Capture the cell that displays the provided text and extract its (x, y) central coordinate. 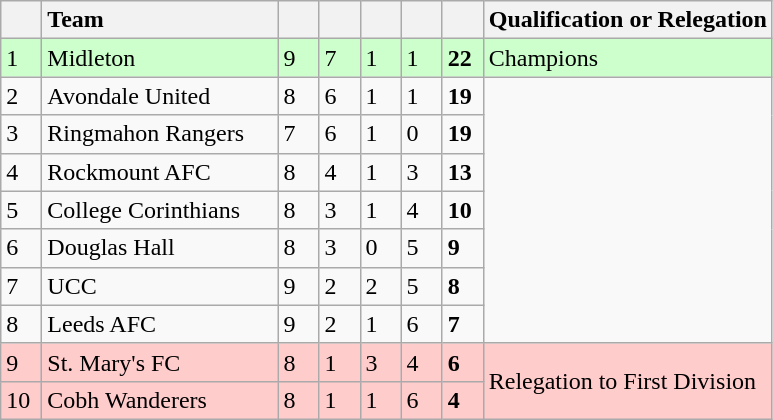
13 (462, 172)
College Corinthians (160, 210)
Cobh Wanderers (160, 400)
St. Mary's FC (160, 362)
Champions (628, 58)
Midleton (160, 58)
UCC (160, 286)
Qualification or Relegation (628, 20)
Douglas Hall (160, 248)
Leeds AFC (160, 324)
Ringmahon Rangers (160, 134)
Team (160, 20)
Rockmount AFC (160, 172)
22 (462, 58)
Avondale United (160, 96)
Relegation to First Division (628, 381)
